Capture the cell that displays the provided text and extract its (X, Y) central coordinate. 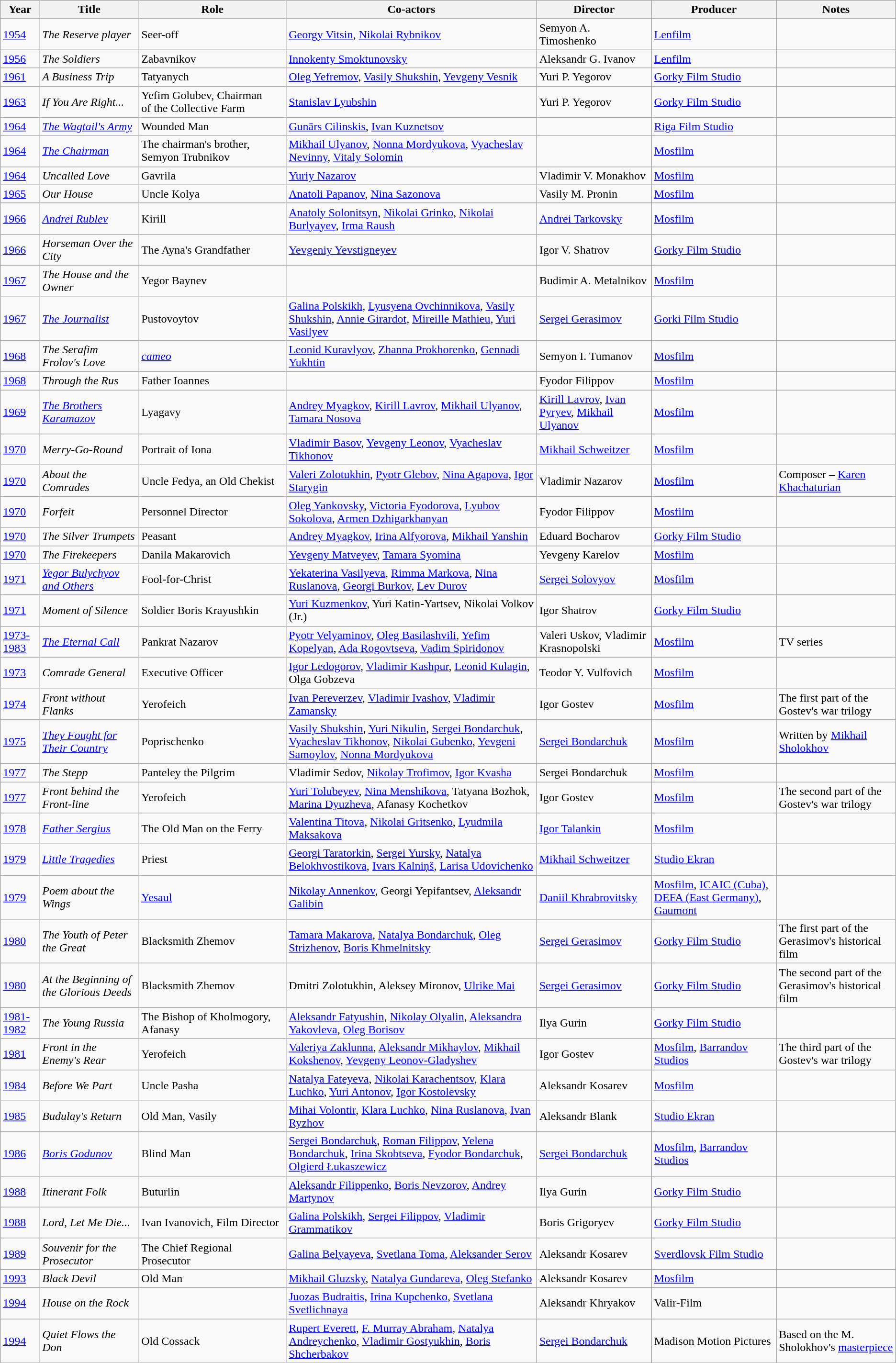
The Serafim Frolov's Love (89, 356)
Anatoli Papanov, Nina Sazonova (412, 194)
The Eternal Call (89, 641)
Andrey Myagkov, Kirill Lavrov, Mikhail Ulyanov, Tamara Nosova (412, 412)
Yuriy Nazarov (412, 176)
Uncle Pasha (213, 1085)
Mikhail Gluzsky, Natalya Gundareva, Oleg Stefanko (412, 1278)
House on the Rock (89, 1303)
1984 (20, 1085)
Notes (836, 10)
They Fought for Their Country (89, 741)
The Silver Trumpets (89, 536)
Oleg Yefremov, Vasily Shukshin, Yevgeny Vesnik (412, 77)
The Chairman (89, 151)
1978 (20, 829)
Georgy Vitsin, Nikolai Rybnikov (412, 34)
The Stepp (89, 772)
Leonid Kuravlyov, Zhanna Prokhorenko, Gennadi Yukhtin (412, 356)
Vladimir Basov, Yevgeny Leonov, Vyacheslav Tikhonov (412, 450)
Comrade General (89, 673)
Panteley the Pilgrim (213, 772)
Role (213, 10)
Priest (213, 860)
The Youth of Peter the Great (89, 941)
Anatoly Solonitsyn, Nikolai Grinko, Nikolai Burlyayev, Irma Raush (412, 218)
Kirill (213, 218)
Kirill Lavrov, Ivan Pyryev, Mikhail Ulyanov (594, 412)
Mihai Volontir, Klara Luchko, Nina Ruslanova, Ivan Ryzhov (412, 1116)
Through the Rus (89, 381)
The House and the Owner (89, 280)
Sergei Solovyov (594, 579)
Buturlin (213, 1192)
Peasant (213, 536)
Yekaterina Vasilyeva, Rimma Markova, Nina Ruslanova, Georgi Burkov, Lev Durov (412, 579)
Our House (89, 194)
Galina Polskikh, Sergei Filippov, Vladimir Grammatikov (412, 1222)
Mikhail Ulyanov, Nonna Mordyukova, Vyacheslav Nevinny, Vitaly Solomin (412, 151)
A Business Trip (89, 77)
1989 (20, 1254)
Tamara Makarova, Natalya Bondarchuk, Oleg Strizhenov, Boris Khmelnitsky (412, 941)
1975 (20, 741)
Valeri Zolotukhin, Pyotr Glebov, Nina Agapova, Igor Starygin (412, 480)
Composer – Karen Khachaturian (836, 480)
Souvenir for the Prosecutor (89, 1254)
Poem about the Wings (89, 897)
Gavrila (213, 176)
Ivan Pereverzev, Vladimir Ivashov, Vladimir Zamansky (412, 704)
Rupert Everett, F. Murray Abraham, Natalya Andreychenko, Vladimir Gostyukhin, Boris Shcherbakov (412, 1341)
Innokenty Smoktunovsky (412, 59)
The Bishop of Kholmogory, Afanasy (213, 1023)
Poprischenko (213, 741)
1986 (20, 1154)
Boris Grigoryev (594, 1222)
Aleksandr Fatyushin, Nikolay Olyalin, Aleksandra Yakovleva, Oleg Borisov (412, 1023)
Aleksandr Filippenko, Boris Nevzorov, Andrey Martynov (412, 1192)
Moment of Silence (89, 611)
Wounded Man (213, 126)
Front behind the Front-line (89, 797)
1974 (20, 704)
The first part of the Gostev's war trilogy (836, 704)
Soldier Boris Krayushkin (213, 611)
1985 (20, 1116)
The first part of the Gerasimov's historical film (836, 941)
Old Man (213, 1278)
Stanislav Lyubshin (412, 101)
Old Cossack (213, 1341)
Vasily M. Pronin (594, 194)
The Journalist (89, 319)
1981-1982 (20, 1023)
Little Tragedies (89, 860)
The Brothers Karamazov (89, 412)
Quiet Flows the Don (89, 1341)
Yegor Bulychyov and Others (89, 579)
The Young Russia (89, 1023)
Yevgeny Matveyev, Tamara Syomina (412, 555)
Vladimir Sedov, Nikolay Trofimov, Igor Kvasha (412, 772)
1993 (20, 1278)
Vladimir Nazarov (594, 480)
Executive Officer (213, 673)
Father Ioannes (213, 381)
Co-actors (412, 10)
Andrei Rublev (89, 218)
Budulay's Return (89, 1116)
Vasily Shukshin, Yuri Nikulin, Sergei Bondarchuk, Vyacheslav Tikhonov, Nikolai Gubenko, Yevgeni Samoylov, Nonna Mordyukova (412, 741)
Merry-Go-Round (89, 450)
If You Are Right... (89, 101)
Aleksandr Blank (594, 1116)
Director (594, 10)
The Chief Regional Prosecutor (213, 1254)
Yuri Kuzmenkov, Yuri Katin-Yartsev, Nikolai Volkov (Jr.) (412, 611)
Budimir A. Metalnikov (594, 280)
Semyon A. Timoshenko (594, 34)
The second part of the Gostev's war trilogy (836, 797)
Yevgeny Karelov (594, 555)
Teodor Y. Vulfovich (594, 673)
Written by Mikhail Sholokhov (836, 741)
Daniil Khrabrovitsky (594, 897)
Pankrat Nazarov (213, 641)
Father Sergius (89, 829)
The Firekeepers (89, 555)
About the Comrades (89, 480)
Yevgeniy Yevstigneyev (412, 250)
TV series (836, 641)
Pyotr Velyaminov, Oleg Basilashvili, Yefim Kopelyan, Ada Rogovtseva, Vadim Spiridonov (412, 641)
The Ayna's Grandfather (213, 250)
Natalya Fateyeva, Nikolai Karachentsov, Klara Luchko, Yuri Antonov, Igor Kostolevsky (412, 1085)
Personnel Director (213, 512)
Madison Motion Pictures (714, 1341)
Old Man, Vasily (213, 1116)
Semyon I. Tumanov (594, 356)
Aleksandr Khryakov (594, 1303)
Portrait of Iona (213, 450)
Valir-Film (714, 1303)
Yuri Tolubeyev, Nina Menshikova, Tatyana Bozhok, Marina Dyuzheva, Afanasy Kochetkov (412, 797)
Oleg Yankovsky, Victoria Fyodorova, Lyubov Sokolova, Armen Dzhigarkhanyan (412, 512)
Galina Belyayeva, Svetlana Toma, Aleksander Serov (412, 1254)
Igor Ledogorov, Vladimir Kashpur, Leonid Kulagin, Olga Gobzeva (412, 673)
Uncle Fedya, an Old Chekist (213, 480)
Igor Talankin (594, 829)
1963 (20, 101)
Title (89, 10)
The Wagtail's Army (89, 126)
The second part of the Gerasimov's historical film (836, 985)
Nikolay Annenkov, Georgi Yepifantsev, Aleksandr Galibin (412, 897)
Eduard Bocharov (594, 536)
Lyagavy (213, 412)
Boris Godunov (89, 1154)
Itinerant Folk (89, 1192)
The Soldiers (89, 59)
Before We Part (89, 1085)
Producer (714, 10)
cameo (213, 356)
Valeriya Zaklunna, Aleksandr Mikhaylov, Mikhail Kokshenov, Yevgeny Leonov-Gladyshev (412, 1054)
The Reserve player (89, 34)
Blind Man (213, 1154)
1954 (20, 34)
Front in the Enemy's Rear (89, 1054)
The third part of the Gostev's war trilogy (836, 1054)
Galina Polskikh, Lyusyena Ovchinnikova, Vasily Shukshin, Annie Girardot, Mireille Mathieu, Yuri Vasilyev (412, 319)
Vladimir V. Monakhov (594, 176)
Ivan Ivanovich, Film Director (213, 1222)
Black Devil (89, 1278)
Mosfilm, ICAIC (Cuba), DEFA (East Germany), Gaumont (714, 897)
Forfeit (89, 512)
The chairman's brother, Semyon Trubnikov (213, 151)
Aleksandr G. Ivanov (594, 59)
1973 (20, 673)
Horseman Over the City (89, 250)
Andrei Tarkovsky (594, 218)
Riga Film Studio (714, 126)
Tatyanych (213, 77)
Uncle Kolya (213, 194)
Based on the M. Sholokhov's masterpiece (836, 1341)
1969 (20, 412)
Valeri Uskov, Vladimir Krasnopolski (594, 641)
Seer-off (213, 34)
Lord, Let Me Die... (89, 1222)
Pustovoytov (213, 319)
Gorki Film Studio (714, 319)
Gunārs Cilinskis, Ivan Kuznetsov (412, 126)
Zabavnikov (213, 59)
At the Beginning of the Glorious Deeds (89, 985)
Igor Shatrov (594, 611)
1956 (20, 59)
Igor V. Shatrov (594, 250)
Andrey Myagkov, Irina Alfyorova, Mikhail Yanshin (412, 536)
Yesaul (213, 897)
Front without Flanks (89, 704)
Valentina Titova, Nikolai Gritsenko, Lyudmila Maksakova (412, 829)
1973-1983 (20, 641)
Sergei Bondarchuk, Roman Filippov, Yelena Bondarchuk, Irina Skobtseva, Fyodor Bondarchuk, Olgierd Łukaszewicz (412, 1154)
Georgi Taratorkin, Sergei Yursky, Natalya Belokhvostikova, Ivars Kalniņš, Larisa Udovichenko (412, 860)
1965 (20, 194)
1961 (20, 77)
Year (20, 10)
Fool-for-Christ (213, 579)
Yegor Baynev (213, 280)
Danila Makarovich (213, 555)
1981 (20, 1054)
Uncalled Love (89, 176)
Yefim Golubev, Chairman of the Collective Farm (213, 101)
Dmitri Zolotukhin, Aleksey Mironov, Ulrike Mai (412, 985)
Sverdlovsk Film Studio (714, 1254)
The Old Man on the Ferry (213, 829)
Juozas Budraitis, Irina Kupchenko, Svetlana Svetlichnaya (412, 1303)
